Scan for the cell matching the given text and deliver its (X, Y) coordinate at center. 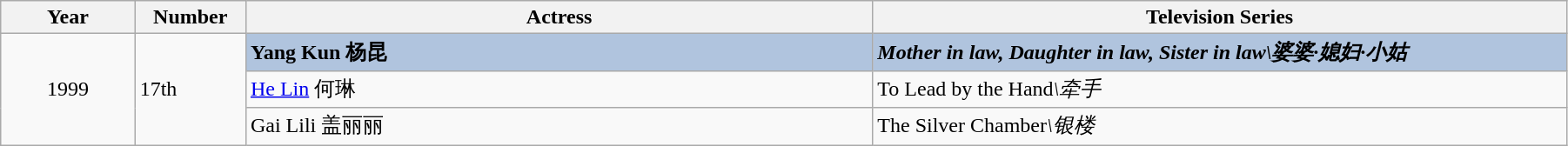
Television Series (1220, 17)
17th (190, 90)
Actress (559, 17)
Year (68, 17)
To Lead by the Hand\牵手 (1220, 89)
1999 (68, 90)
He Lin 何琳 (559, 89)
Yang Kun 杨昆 (559, 52)
Mother in law, Daughter in law, Sister in law\婆婆·媳妇·小姑 (1220, 52)
Gai Lili 盖丽丽 (559, 127)
Number (190, 17)
The Silver Chamber\银楼 (1220, 127)
